Determine the (X, Y) coordinate at the center of the cell enclosing the given text.  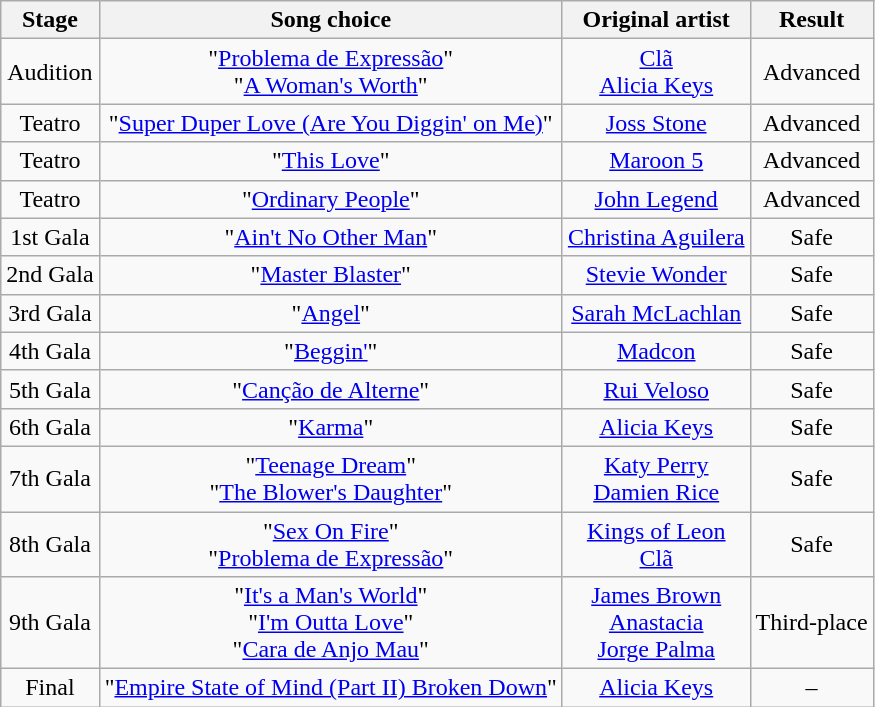
Christina Aguilera (656, 237)
"Angel" (330, 313)
John Legend (656, 199)
Kings of LeonClã (656, 544)
4th Gala (50, 351)
Stage (50, 20)
Stevie Wonder (656, 275)
James BrownAnastaciaJorge Palma (656, 623)
ClãAlicia Keys (656, 72)
"Sex On Fire""Problema de Expressão" (330, 544)
2nd Gala (50, 275)
Katy PerryDamien Rice (656, 478)
"Canção de Alterne" (330, 389)
6th Gala (50, 427)
"It's a Man's World""I'm Outta Love""Cara de Anjo Mau" (330, 623)
5th Gala (50, 389)
Result (812, 20)
– (812, 688)
"Beggin'" (330, 351)
"Ain't No Other Man" (330, 237)
Song choice (330, 20)
"Empire State of Mind (Part II) Broken Down" (330, 688)
Final (50, 688)
Rui Veloso (656, 389)
Original artist (656, 20)
"Problema de Expressão""A Woman's Worth" (330, 72)
"This Love" (330, 161)
1st Gala (50, 237)
Sarah McLachlan (656, 313)
8th Gala (50, 544)
"Teenage Dream""The Blower's Daughter" (330, 478)
"Super Duper Love (Are You Diggin' on Me)" (330, 123)
Third-place (812, 623)
Maroon 5 (656, 161)
"Ordinary People" (330, 199)
9th Gala (50, 623)
Joss Stone (656, 123)
Madcon (656, 351)
7th Gala (50, 478)
"Karma" (330, 427)
Audition (50, 72)
3rd Gala (50, 313)
"Master Blaster" (330, 275)
